Pinpoint the cell where the given text exists, returning its [x, y] midpoint coordinate. 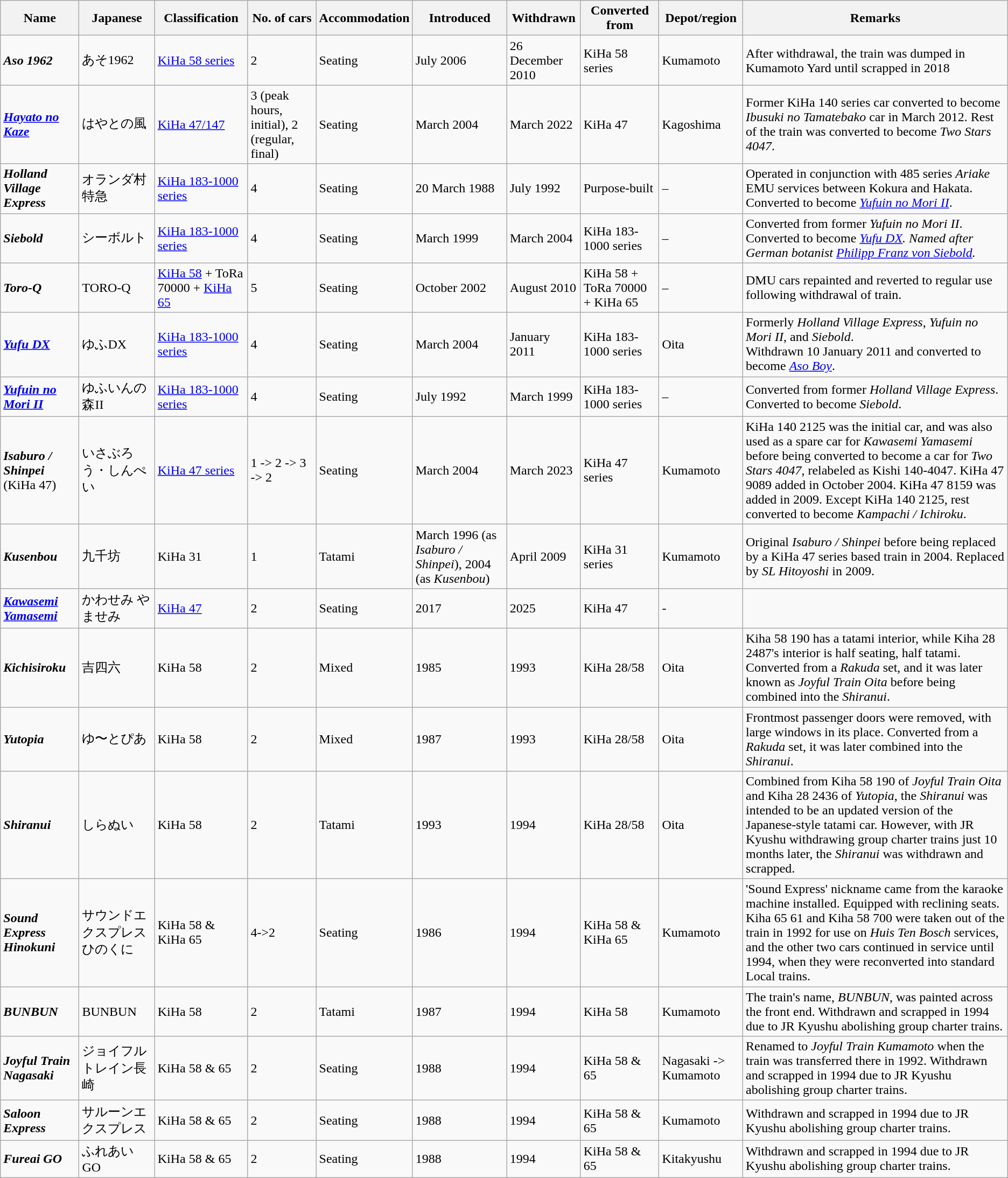
吉四六 [117, 667]
Nagasaki -> Kumamoto [701, 1069]
20 March 1988 [460, 189]
March 2022 [544, 124]
Operated in conjunction with 485 series Ariake EMU services between Kokura and Hakata. Converted to become Yufuin no Mori II. [876, 189]
Converted from former Yufuin no Mori II. Converted to become Yufu DX. Named after German botanist Philipp Franz von Siebold. [876, 238]
July 2006 [460, 60]
Accommodation [364, 18]
KiHa 47/147 [201, 124]
Yufu DX [40, 345]
Holland Village Express [40, 189]
January 2011 [544, 345]
Japanese [117, 18]
Saloon Express [40, 1120]
Siebold [40, 238]
5 [282, 288]
2017 [460, 608]
Former KiHa 140 series car converted to become Ibusuki no Tamatebako car in March 2012. Rest of the train was converted to become Two Stars 4047. [876, 124]
Formerly Holland Village Express, Yufuin no Mori II, and Siebold.Withdrawn 10 January 2011 and converted to become Aso Boy. [876, 345]
Shiranui [40, 825]
The train's name, BUNBUN, was painted across the front end. Withdrawn and scrapped in 1994 due to JR Kyushu abolishing group charter trains. [876, 1012]
1 -> 2 -> 3 -> 2 [282, 470]
はやとの風 [117, 124]
Kagoshima [701, 124]
TORO-Q [117, 288]
Depot/region [701, 18]
Remarks [876, 18]
あそ1962 [117, 60]
Fureai GO [40, 1159]
サルーンエクスプレス [117, 1120]
1986 [460, 933]
Yutopia [40, 739]
Isaburo / Shinpei (KiHa 47) [40, 470]
サウンドエクスプレスひのくに [117, 933]
シーボルト [117, 238]
April 2009 [544, 556]
九千坊 [117, 556]
Kitakyushu [701, 1159]
October 2002 [460, 288]
1985 [460, 667]
Converted from former Holland Village Express. Converted to become Siebold. [876, 396]
2025 [544, 608]
No. of cars [282, 18]
KiHa 31 [201, 556]
KiHa 31 series [620, 556]
Purpose-built [620, 189]
Kawasemi Yamasemi [40, 608]
Introduced [460, 18]
Joyful Train Nagasaki [40, 1069]
Kusenbou [40, 556]
いさぶろう・しんぺい [117, 470]
ゆふいんの森II [117, 396]
4->2 [282, 933]
ジョイフルトレイン長崎 [117, 1069]
しらぬい [117, 825]
DMU cars repainted and reverted to regular use following withdrawal of train. [876, 288]
Name [40, 18]
Kichisiroku [40, 667]
March 2023 [544, 470]
Yufuin no Mori II [40, 396]
3 (peak hours, initial), 2 (regular, final) [282, 124]
Sound Express Hinokuni [40, 933]
After withdrawal, the train was dumped in Kumamoto Yard until scrapped in 2018 [876, 60]
Original Isaburo / Shinpei before being replaced by a KiHa 47 series based train in 2004. Replaced by SL Hitoyoshi in 2009. [876, 556]
March 1996 (as Isaburo / Shinpei), 2004 (as Kusenbou) [460, 556]
Aso 1962 [40, 60]
オランダ村特急 [117, 189]
26 December 2010 [544, 60]
August 2010 [544, 288]
ゆふDX [117, 345]
かわせみ やませみ [117, 608]
- [701, 608]
Withdrawn [544, 18]
Classification [201, 18]
Frontmost passenger doors were removed, with large windows in its place. Converted from a Rakuda set, it was later combined into the Shiranui. [876, 739]
Converted from [620, 18]
Hayato no Kaze [40, 124]
Toro-Q [40, 288]
ふれあいGO [117, 1159]
ゆ〜とぴあ [117, 739]
1 [282, 556]
